Provide the (X, Y) coordinate of the cell's center where the given text is located.  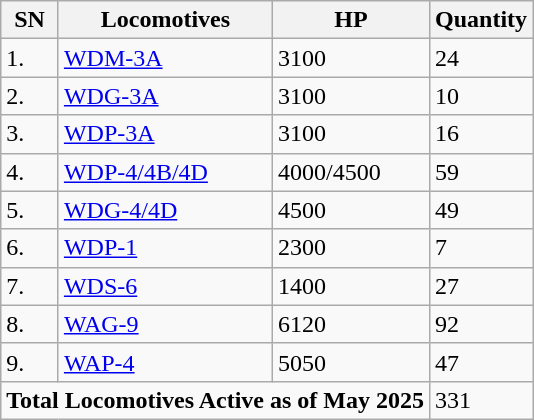
6120 (350, 324)
HP (350, 20)
2. (30, 96)
WAP-4 (165, 362)
24 (482, 58)
SN (30, 20)
5050 (350, 362)
9. (30, 362)
3. (30, 134)
7 (482, 248)
WDG-3A (165, 96)
1400 (350, 286)
6. (30, 248)
WDS-6 (165, 286)
59 (482, 172)
Locomotives (165, 20)
7. (30, 286)
10 (482, 96)
27 (482, 286)
WDG-4/4D (165, 210)
Quantity (482, 20)
331 (482, 400)
Total Locomotives Active as of May 2025 (216, 400)
WDM-3A (165, 58)
16 (482, 134)
49 (482, 210)
92 (482, 324)
WDP-1 (165, 248)
47 (482, 362)
2300 (350, 248)
4000/4500 (350, 172)
1. (30, 58)
5. (30, 210)
4. (30, 172)
4500 (350, 210)
WDP-4/4B/4D (165, 172)
8. (30, 324)
WDP-3A (165, 134)
WAG-9 (165, 324)
